Extract the [x, y] coordinate from the center of the cell holding the provided text.  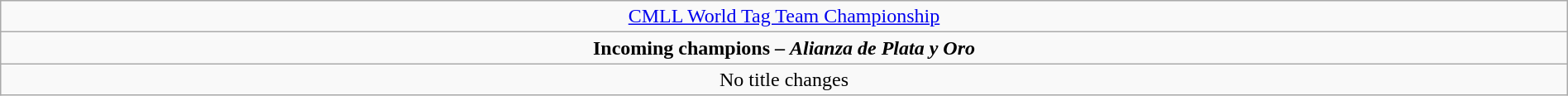
Incoming champions – Alianza de Plata y Oro [784, 48]
No title changes [784, 79]
CMLL World Tag Team Championship [784, 17]
